For the text-containing cell, return its midpoint in (x, y) coordinate format. 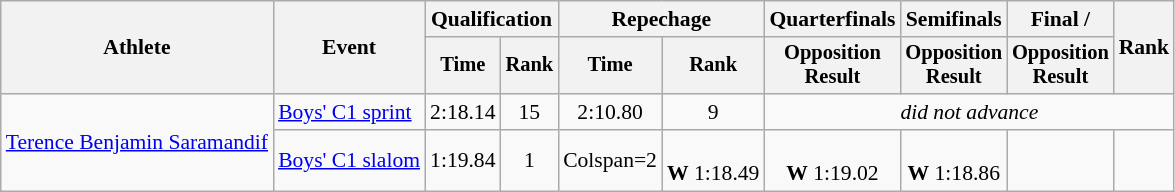
2:18.14 (462, 112)
W 1:19.02 (832, 160)
15 (530, 112)
Qualification (492, 19)
Repechage (661, 19)
Quarterfinals (832, 19)
Athlete (137, 48)
did not advance (969, 112)
Colspan=2 (610, 160)
Semifinals (954, 19)
W 1:18.86 (954, 160)
1 (530, 160)
1:19.84 (462, 160)
Event (349, 48)
Boys' C1 slalom (349, 160)
2:10.80 (610, 112)
Terence Benjamin Saramandif (137, 142)
Final / (1060, 19)
W 1:18.49 (713, 160)
9 (713, 112)
Boys' C1 sprint (349, 112)
